Output the [x, y] coordinate of the center of the cell containing the given text.  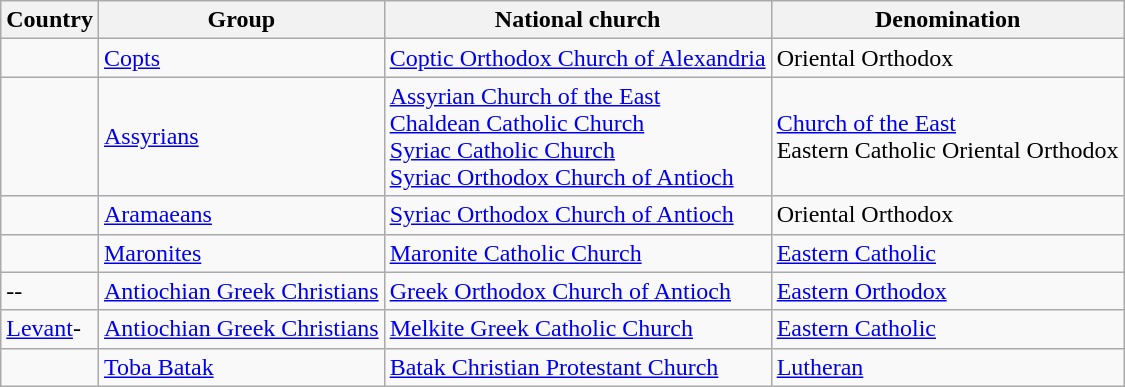
Assyrians [241, 136]
Group [241, 20]
Batak Christian Protestant Church [578, 367]
Church of the EastEastern Catholic Oriental Orthodox [948, 136]
Copts [241, 58]
Denomination [948, 20]
Lutheran [948, 367]
Eastern Orthodox [948, 291]
Syriac Orthodox Church of Antioch [578, 215]
Toba Batak [241, 367]
Assyrian Church of the EastChaldean Catholic ChurchSyriac Catholic ChurchSyriac Orthodox Church of Antioch [578, 136]
Maronite Catholic Church [578, 253]
Coptic Orthodox Church of Alexandria [578, 58]
-- [50, 291]
Aramaeans [241, 215]
Levant- [50, 329]
Maronites [241, 253]
Country [50, 20]
National church [578, 20]
Greek Orthodox Church of Antioch [578, 291]
Melkite Greek Catholic Church [578, 329]
